For the text-containing cell, return its midpoint in (X, Y) coordinate format. 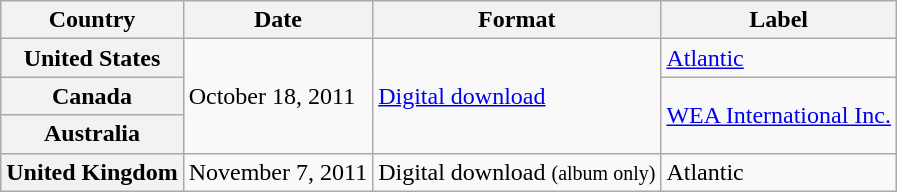
United States (92, 58)
Digital download (517, 96)
Australia (92, 134)
Label (779, 20)
Digital download (album only) (517, 172)
Format (517, 20)
November 7, 2011 (278, 172)
United Kingdom (92, 172)
Date (278, 20)
Country (92, 20)
WEA International Inc. (779, 115)
Canada (92, 96)
October 18, 2011 (278, 96)
